Provide the [X, Y] coordinate of the cell's center where the given text is located.  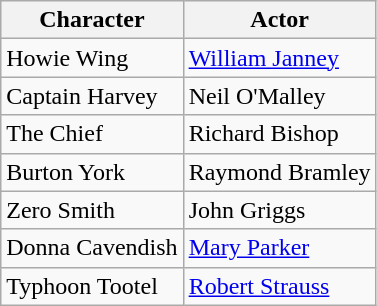
Captain Harvey [92, 96]
Mary Parker [280, 248]
John Griggs [280, 210]
William Janney [280, 58]
Howie Wing [92, 58]
Actor [280, 20]
Raymond Bramley [280, 172]
Robert Strauss [280, 286]
Typhoon Tootel [92, 286]
The Chief [92, 134]
Richard Bishop [280, 134]
Neil O'Malley [280, 96]
Donna Cavendish [92, 248]
Burton York [92, 172]
Zero Smith [92, 210]
Character [92, 20]
